Scan for the cell matching the given text and deliver its (x, y) coordinate at center. 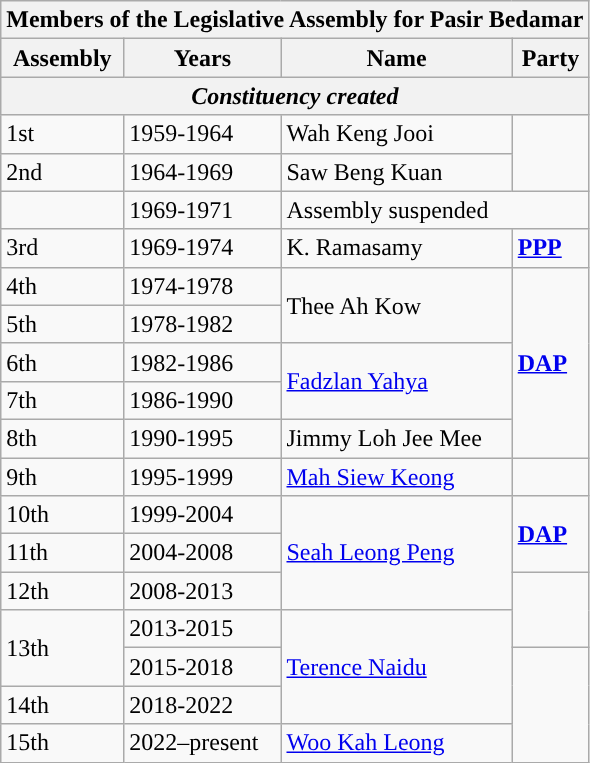
1959-1964 (202, 134)
Name (396, 58)
1st (62, 134)
Seah Leong Peng (396, 553)
Jimmy Loh Jee Mee (396, 438)
1964-1969 (202, 172)
2018-2022 (202, 705)
5th (62, 324)
2015-2018 (202, 667)
2013-2015 (202, 629)
1982-1986 (202, 362)
1969-1974 (202, 248)
1969-1971 (202, 210)
Thee Ah Kow (396, 305)
Constituency created (295, 96)
1974-1978 (202, 286)
2022–present (202, 743)
11th (62, 553)
PPP (550, 248)
4th (62, 286)
Woo Kah Leong (396, 743)
1986-1990 (202, 400)
8th (62, 438)
Mah Siew Keong (396, 477)
Years (202, 58)
Fadzlan Yahya (396, 381)
1999-2004 (202, 515)
9th (62, 477)
2nd (62, 172)
12th (62, 591)
1995-1999 (202, 477)
15th (62, 743)
10th (62, 515)
2004-2008 (202, 553)
Wah Keng Jooi (396, 134)
2008-2013 (202, 591)
Party (550, 58)
6th (62, 362)
1990-1995 (202, 438)
Assembly (62, 58)
3rd (62, 248)
Members of the Legislative Assembly for Pasir Bedamar (295, 20)
Terence Naidu (396, 667)
14th (62, 705)
1978-1982 (202, 324)
7th (62, 400)
13th (62, 648)
Saw Beng Kuan (396, 172)
K. Ramasamy (396, 248)
Assembly suspended (435, 210)
